Pinpoint the cell where the given text exists, returning its (x, y) midpoint coordinate. 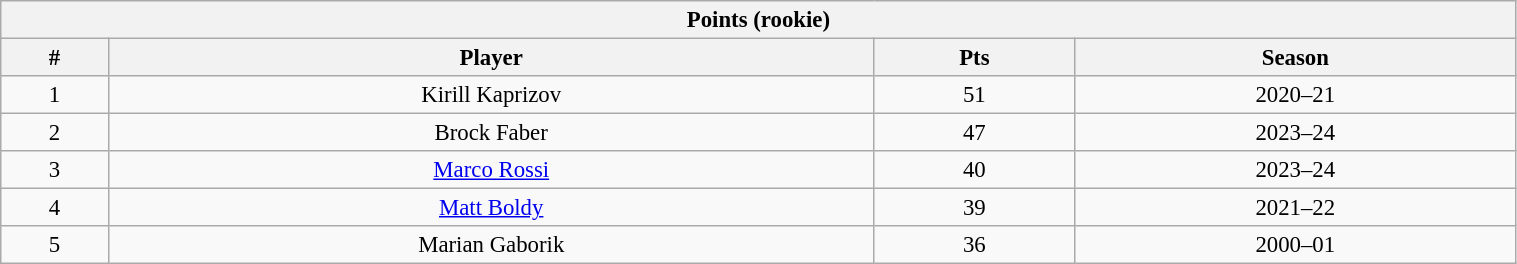
Season (1295, 58)
Kirill Kaprizov (491, 95)
Marco Rossi (491, 170)
36 (974, 245)
Brock Faber (491, 133)
Marian Gaborik (491, 245)
Matt Boldy (491, 208)
Points (rookie) (758, 20)
51 (974, 95)
47 (974, 133)
5 (54, 245)
3 (54, 170)
40 (974, 170)
Player (491, 58)
2 (54, 133)
4 (54, 208)
39 (974, 208)
1 (54, 95)
2020–21 (1295, 95)
2021–22 (1295, 208)
2000–01 (1295, 245)
# (54, 58)
Pts (974, 58)
